Detect which cell encompasses the target text, then output its (x, y) center coordinate. 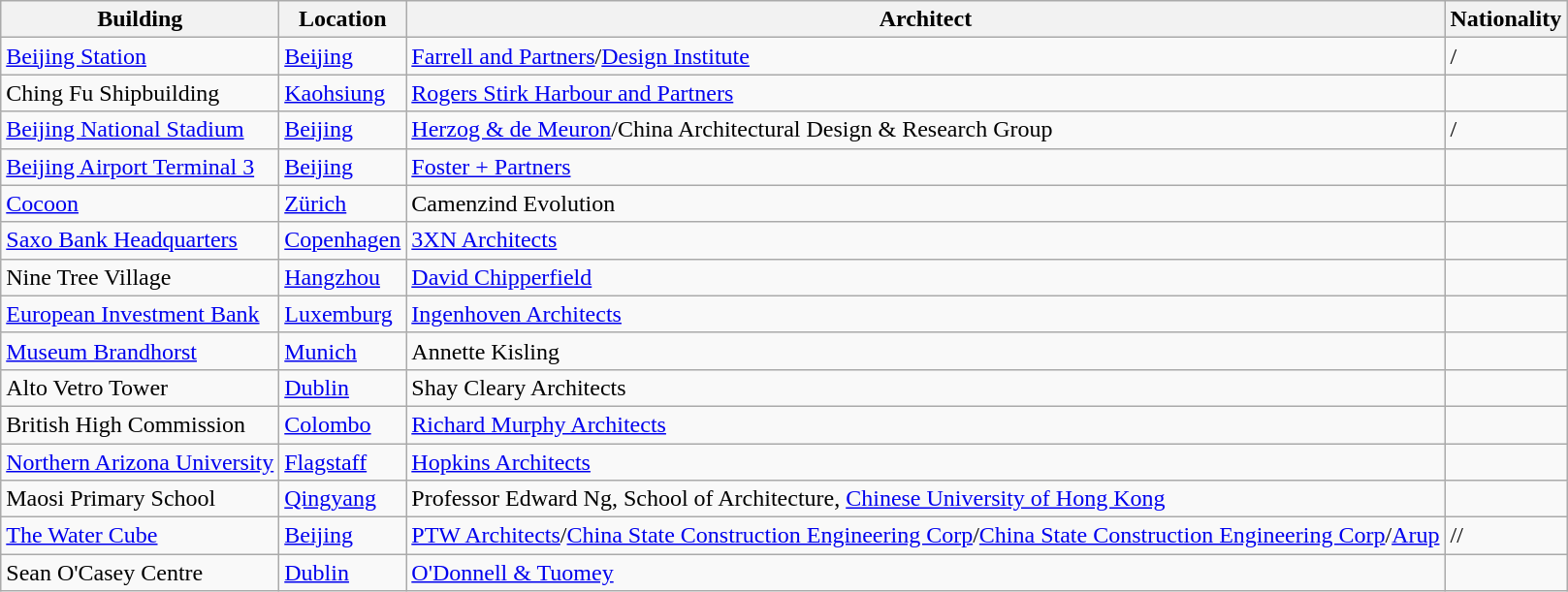
Hangzhou (343, 277)
Foster + Partners (925, 167)
3XN Architects (925, 240)
Annette Kisling (925, 351)
Qingyang (343, 499)
Building (140, 19)
Professor Edward Ng, School of Architecture, Chinese University of Hong Kong (925, 499)
European Investment Bank (140, 314)
Nationality (1506, 19)
Beijing National Stadium (140, 130)
Flagstaff (343, 462)
PTW Architects/China State Construction Engineering Corp/China State Construction Engineering Corp/Arup (925, 536)
Nine Tree Village (140, 277)
Zürich (343, 203)
Saxo Bank Headquarters (140, 240)
Beijing Station (140, 56)
Camenzind Evolution (925, 203)
O'Donnell & Tuomey (925, 573)
Alto Vetro Tower (140, 388)
Museum Brandhorst (140, 351)
Colombo (343, 424)
Location (343, 19)
Ching Fu Shipbuilding (140, 93)
Richard Murphy Architects (925, 424)
Hopkins Architects (925, 462)
Beijing Airport Terminal 3 (140, 167)
British High Commission (140, 424)
Sean O'Casey Centre (140, 573)
Luxemburg (343, 314)
Herzog & de Meuron/China Architectural Design & Research Group (925, 130)
Architect (925, 19)
Shay Cleary Architects (925, 388)
// (1506, 536)
Munich (343, 351)
David Chipperfield (925, 277)
The Water Cube (140, 536)
Farrell and Partners/Design Institute (925, 56)
Kaohsiung (343, 93)
Cocoon (140, 203)
Maosi Primary School (140, 499)
Northern Arizona University (140, 462)
Copenhagen (343, 240)
Ingenhoven Architects (925, 314)
Rogers Stirk Harbour and Partners (925, 93)
